Return [x, y] of the center of cell containing provided text 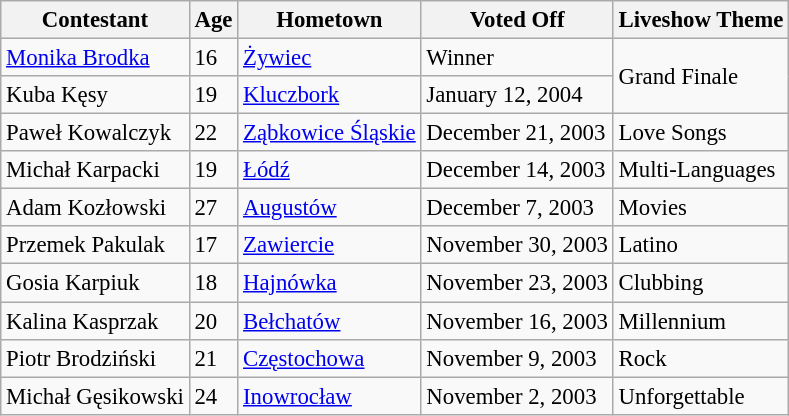
December 21, 2003 [517, 133]
Żywiec [330, 58]
Kluczbork [330, 95]
November 23, 2003 [517, 283]
Hometown [330, 20]
Liveshow Theme [700, 20]
November 9, 2003 [517, 358]
Hajnówka [330, 283]
Przemek Pakulak [95, 245]
16 [214, 58]
Michał Gęsikowski [95, 396]
November 2, 2003 [517, 396]
Piotr Brodziński [95, 358]
27 [214, 208]
Multi-Languages [700, 170]
Zawiercie [330, 245]
Latino [700, 245]
Grand Finale [700, 76]
Unforgettable [700, 396]
Clubbing [700, 283]
Age [214, 20]
Rock [700, 358]
January 12, 2004 [517, 95]
17 [214, 245]
18 [214, 283]
Voted Off [517, 20]
Kalina Kasprzak [95, 321]
Częstochowa [330, 358]
Monika Brodka [95, 58]
Contestant [95, 20]
Kuba Kęsy [95, 95]
Millennium [700, 321]
Adam Kozłowski [95, 208]
Paweł Kowalczyk [95, 133]
November 30, 2003 [517, 245]
December 14, 2003 [517, 170]
Ząbkowice Śląskie [330, 133]
Love Songs [700, 133]
Gosia Karpiuk [95, 283]
Łódź [330, 170]
20 [214, 321]
Winner [517, 58]
December 7, 2003 [517, 208]
22 [214, 133]
Movies [700, 208]
November 16, 2003 [517, 321]
21 [214, 358]
24 [214, 396]
Inowrocław [330, 396]
Michał Karpacki [95, 170]
Bełchatów [330, 321]
Augustów [330, 208]
